Determine the [x, y] coordinate at the center of the cell enclosing the given text.  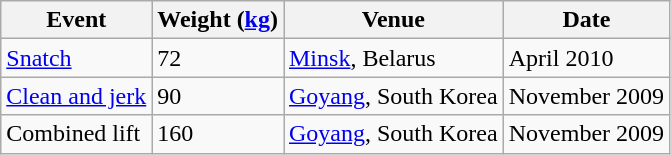
Date [586, 20]
Weight (kg) [218, 20]
April 2010 [586, 58]
Event [76, 20]
72 [218, 58]
Minsk, Belarus [394, 58]
Venue [394, 20]
Snatch [76, 58]
90 [218, 96]
160 [218, 134]
Combined lift [76, 134]
Clean and jerk [76, 96]
